Detect which cell encompasses the target text, then output its (X, Y) center coordinate. 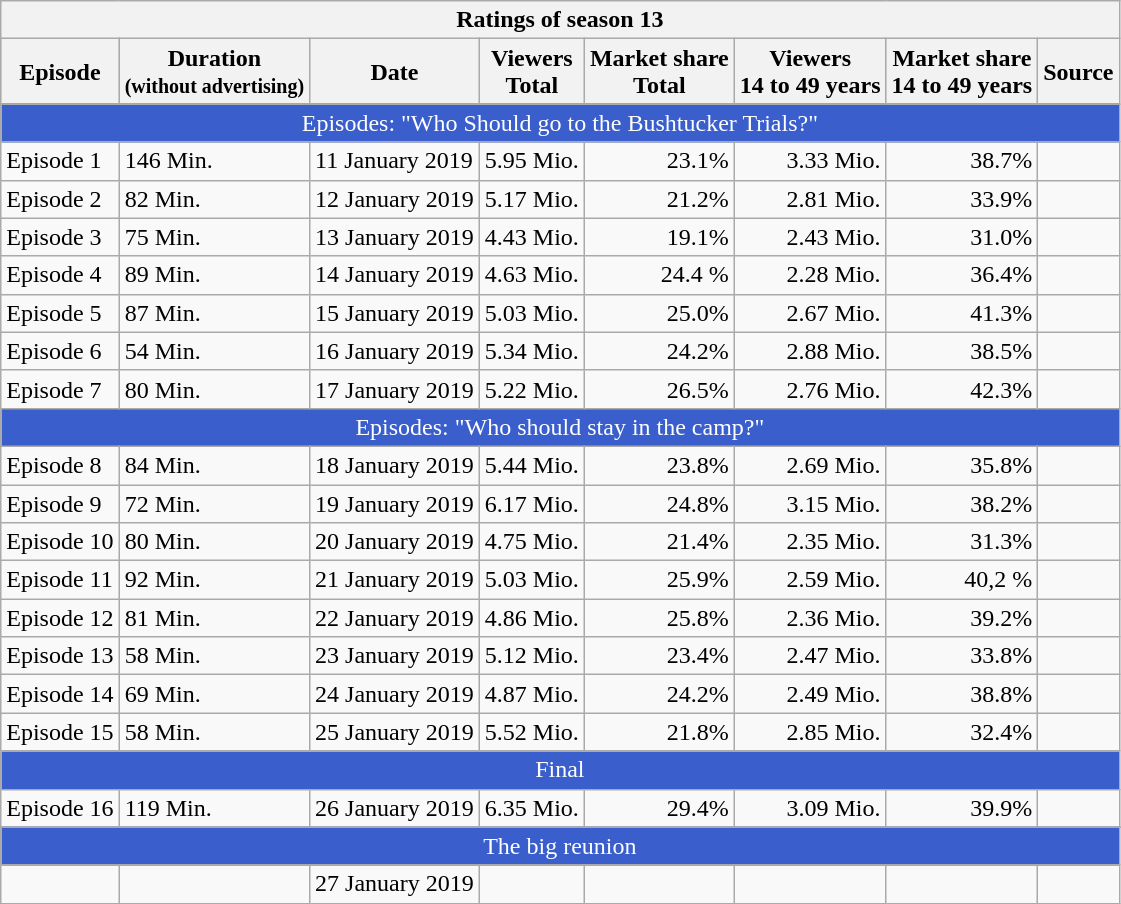
19 January 2019 (395, 503)
36.4% (962, 275)
Duration(without advertising) (214, 72)
4.75 Mio. (532, 542)
2.69 Mio. (810, 465)
20 January 2019 (395, 542)
54 Min. (214, 351)
23.1% (659, 161)
Final (560, 770)
3.15 Mio. (810, 503)
Episode 10 (60, 542)
ViewersTotal (532, 72)
4.63 Mio. (532, 275)
16 January 2019 (395, 351)
4.87 Mio. (532, 694)
2.35 Mio. (810, 542)
23.4% (659, 656)
Episode 14 (60, 694)
38.8% (962, 694)
13 January 2019 (395, 237)
5.52 Mio. (532, 732)
3.09 Mio. (810, 808)
31.3% (962, 542)
Ratings of season 13 (560, 20)
Episode 15 (60, 732)
2.59 Mio. (810, 580)
Episode 1 (60, 161)
6.17 Mio. (532, 503)
5.17 Mio. (532, 199)
38.7% (962, 161)
Episode 13 (60, 656)
6.35 Mio. (532, 808)
The big reunion (560, 846)
24 January 2019 (395, 694)
2.88 Mio. (810, 351)
18 January 2019 (395, 465)
38.5% (962, 351)
5.22 Mio. (532, 389)
26 January 2019 (395, 808)
15 January 2019 (395, 313)
5.44 Mio. (532, 465)
2.85 Mio. (810, 732)
Episode 4 (60, 275)
11 January 2019 (395, 161)
Episode 5 (60, 313)
92 Min. (214, 580)
22 January 2019 (395, 618)
29.4% (659, 808)
42.3% (962, 389)
38.2% (962, 503)
Episodes: "Who Should go to the Bushtucker Trials?" (560, 123)
Viewers14 to 49 years (810, 72)
5.95 Mio. (532, 161)
5.12 Mio. (532, 656)
Episodes: "Who should stay in the camp?" (560, 427)
25 January 2019 (395, 732)
41.3% (962, 313)
33.9% (962, 199)
Episode 2 (60, 199)
2.47 Mio. (810, 656)
25.8% (659, 618)
21.8% (659, 732)
2.36 Mio. (810, 618)
Market shareTotal (659, 72)
21.4% (659, 542)
4.86 Mio. (532, 618)
Episode (60, 72)
24.4 % (659, 275)
69 Min. (214, 694)
Episode 12 (60, 618)
2.67 Mio. (810, 313)
89 Min. (214, 275)
35.8% (962, 465)
Episode 3 (60, 237)
119 Min. (214, 808)
14 January 2019 (395, 275)
23 January 2019 (395, 656)
4.43 Mio. (532, 237)
40,2 % (962, 580)
Episode 9 (60, 503)
12 January 2019 (395, 199)
Episode 6 (60, 351)
Episode 8 (60, 465)
2.43 Mio. (810, 237)
17 January 2019 (395, 389)
3.33 Mio. (810, 161)
21 January 2019 (395, 580)
2.28 Mio. (810, 275)
24.8% (659, 503)
32.4% (962, 732)
Market share14 to 49 years (962, 72)
75 Min. (214, 237)
72 Min. (214, 503)
39.2% (962, 618)
Date (395, 72)
25.0% (659, 313)
33.8% (962, 656)
Source (1078, 72)
2.81 Mio. (810, 199)
Episode 16 (60, 808)
87 Min. (214, 313)
146 Min. (214, 161)
2.76 Mio. (810, 389)
39.9% (962, 808)
21.2% (659, 199)
23.8% (659, 465)
2.49 Mio. (810, 694)
26.5% (659, 389)
Episode 7 (60, 389)
27 January 2019 (395, 884)
82 Min. (214, 199)
Episode 11 (60, 580)
31.0% (962, 237)
84 Min. (214, 465)
81 Min. (214, 618)
5.34 Mio. (532, 351)
19.1% (659, 237)
25.9% (659, 580)
